From the cell containing the given text, extract its center point as (x, y) coordinate. 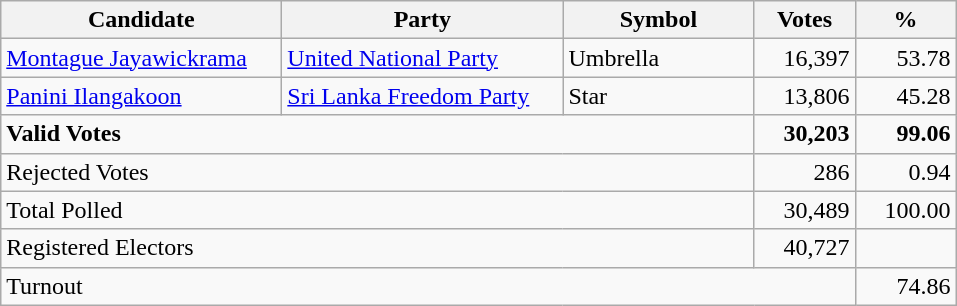
30,203 (804, 134)
Symbol (658, 20)
Turnout (428, 286)
United National Party (422, 58)
Total Polled (378, 210)
99.06 (906, 134)
16,397 (804, 58)
Registered Electors (378, 248)
Star (658, 96)
Valid Votes (378, 134)
Panini Ilangakoon (142, 96)
Rejected Votes (378, 172)
30,489 (804, 210)
Candidate (142, 20)
Umbrella (658, 58)
Votes (804, 20)
53.78 (906, 58)
74.86 (906, 286)
100.00 (906, 210)
Party (422, 20)
13,806 (804, 96)
% (906, 20)
286 (804, 172)
Sri Lanka Freedom Party (422, 96)
0.94 (906, 172)
40,727 (804, 248)
Montague Jayawickrama (142, 58)
45.28 (906, 96)
